Return [X, Y] of the center of cell containing provided text 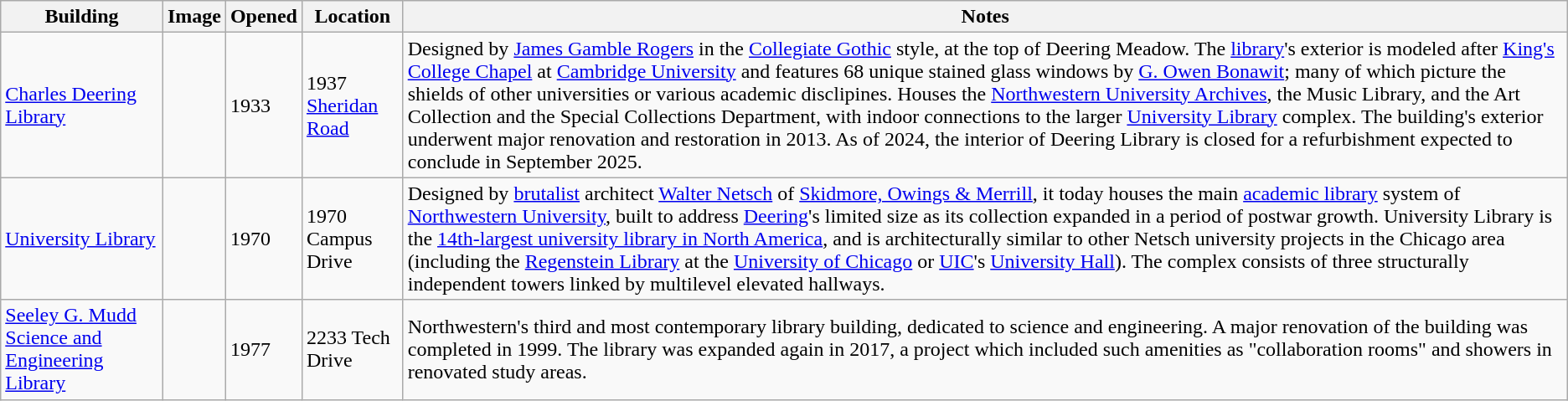
Opened [263, 17]
2233 Tech Drive [352, 350]
1970 [263, 239]
Seeley G. Mudd Science and Engineering Library [82, 350]
Building [82, 17]
Charles Deering Library [82, 105]
Image [194, 17]
Notes [985, 17]
1937 Sheridan Road [352, 105]
1977 [263, 350]
1970 Campus Drive [352, 239]
University Library [82, 239]
1933 [263, 105]
Location [352, 17]
